For the text-containing cell, return its midpoint in [X, Y] coordinate format. 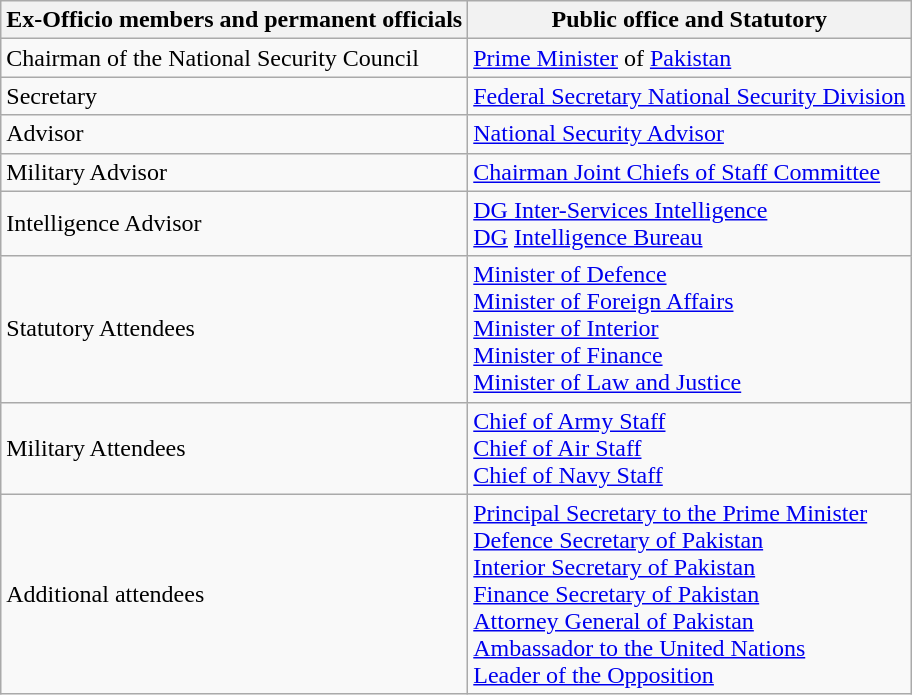
Statutory Attendees [234, 329]
Military Advisor [234, 172]
Additional attendees [234, 594]
Chief of Army StaffChief of Air StaffChief of Navy Staff [690, 448]
Chairman Joint Chiefs of Staff Committee [690, 172]
Secretary [234, 96]
Advisor [234, 134]
Military Attendees [234, 448]
Prime Minister of Pakistan [690, 58]
Ex-Officio members and permanent officials [234, 20]
Federal Secretary National Security Division [690, 96]
Minister of DefenceMinister of Foreign AffairsMinister of InteriorMinister of FinanceMinister of Law and Justice [690, 329]
National Security Advisor [690, 134]
Chairman of the National Security Council [234, 58]
DG Inter-Services IntelligenceDG Intelligence Bureau [690, 224]
Public office and Statutory [690, 20]
Intelligence Advisor [234, 224]
